Identify which cell holds the provided text, then report its [X, Y] central coordinate. 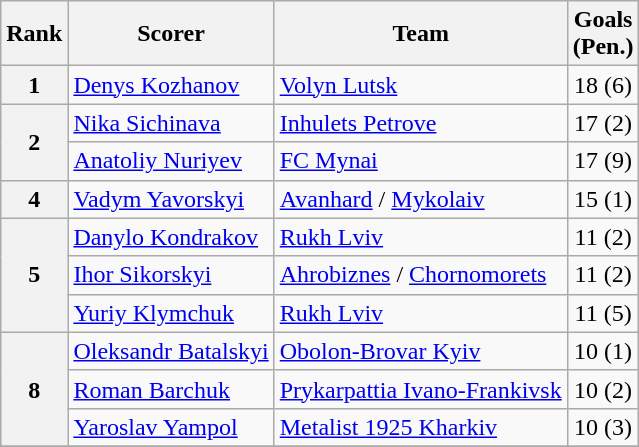
Anatoliy Nuriyev [171, 161]
17 (2) [603, 123]
FC Mynai [420, 161]
Denys Kozhanov [171, 85]
Roman Barchuk [171, 389]
4 [34, 199]
2 [34, 142]
Team [420, 34]
5 [34, 275]
Obolon-Brovar Kyiv [420, 351]
Nika Sichinava [171, 123]
Ihor Sikorskyi [171, 275]
Volyn Lutsk [420, 85]
Metalist 1925 Kharkiv [420, 427]
Vadym Yavorskyi [171, 199]
Ahrobiznes / Chornomorets [420, 275]
Oleksandr Batalskyi [171, 351]
Scorer [171, 34]
10 (2) [603, 389]
10 (1) [603, 351]
1 [34, 85]
Yaroslav Yampol [171, 427]
11 (5) [603, 313]
8 [34, 389]
Avanhard / Mykolaiv [420, 199]
Goals(Pen.) [603, 34]
Rank [34, 34]
10 (3) [603, 427]
Danylo Kondrakov [171, 237]
15 (1) [603, 199]
Prykarpattia Ivano-Frankivsk [420, 389]
18 (6) [603, 85]
Yuriy Klymchuk [171, 313]
17 (9) [603, 161]
Inhulets Petrove [420, 123]
